Extract the [x, y] coordinate from the center of the cell holding the provided text.  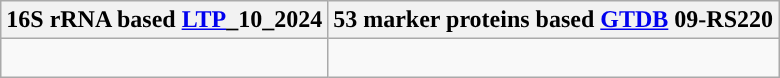
16S rRNA based LTP_10_2024 [164, 20]
53 marker proteins based GTDB 09-RS220 [554, 20]
